Pinpoint the cell where the given text exists, returning its [X, Y] midpoint coordinate. 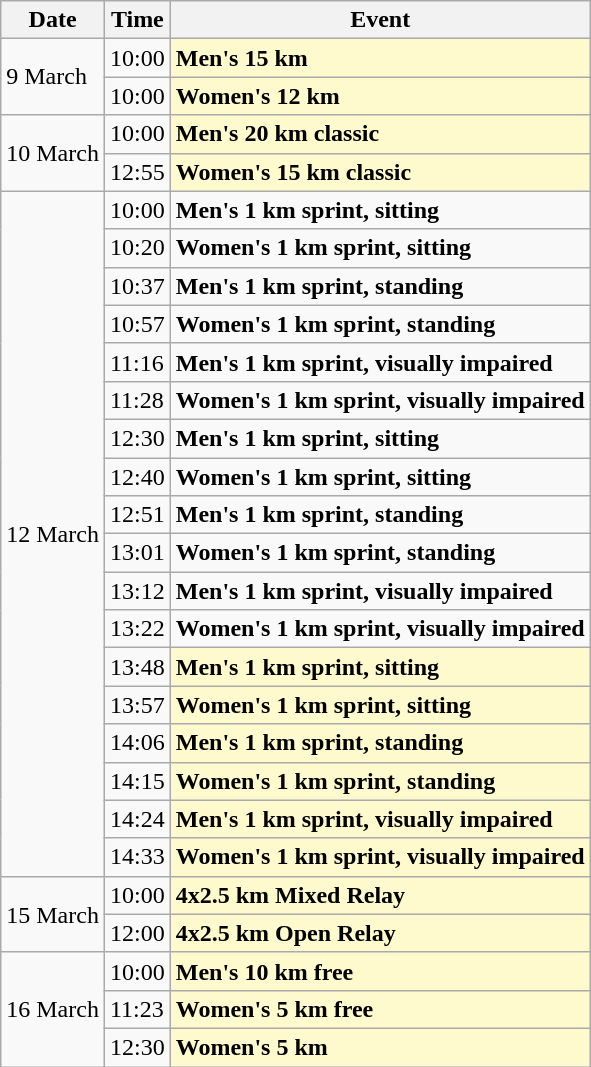
11:23 [137, 1009]
Event [380, 20]
Men's 15 km [380, 58]
15 March [53, 914]
12:51 [137, 515]
Men's 10 km free [380, 971]
10:57 [137, 324]
Women's 5 km [380, 1047]
12 March [53, 534]
4x2.5 km Mixed Relay [380, 895]
10:20 [137, 248]
14:24 [137, 819]
11:28 [137, 400]
12:00 [137, 933]
14:15 [137, 781]
13:12 [137, 591]
Men's 20 km classic [380, 134]
10 March [53, 153]
13:01 [137, 553]
Women's 12 km [380, 96]
Time [137, 20]
14:33 [137, 857]
Women's 15 km classic [380, 172]
Women's 5 km free [380, 1009]
13:48 [137, 667]
14:06 [137, 743]
12:55 [137, 172]
11:16 [137, 362]
10:37 [137, 286]
13:57 [137, 705]
4x2.5 km Open Relay [380, 933]
12:40 [137, 477]
Date [53, 20]
13:22 [137, 629]
16 March [53, 1009]
9 March [53, 77]
